Locate the cell with the specified text and output its (X, Y) center coordinate. 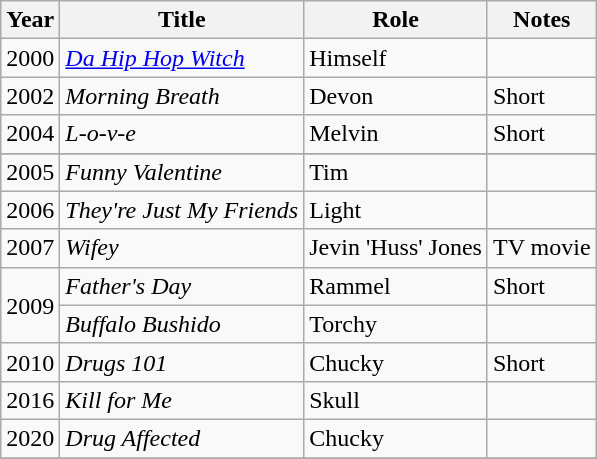
2020 (30, 438)
Buffalo Bushido (182, 324)
2016 (30, 400)
Himself (396, 58)
2006 (30, 210)
Funny Valentine (182, 172)
Light (396, 210)
Title (182, 20)
Da Hip Hop Witch (182, 58)
Melvin (396, 134)
Notes (542, 20)
2004 (30, 134)
They're Just My Friends (182, 210)
Year (30, 20)
Torchy (396, 324)
Devon (396, 96)
Rammel (396, 286)
2007 (30, 248)
Skull (396, 400)
2009 (30, 305)
2010 (30, 362)
2002 (30, 96)
L-o-v-e (182, 134)
Tim (396, 172)
TV movie (542, 248)
Drugs 101 (182, 362)
Father's Day (182, 286)
Kill for Me (182, 400)
Drug Affected (182, 438)
Wifey (182, 248)
Jevin 'Huss' Jones (396, 248)
2005 (30, 172)
2000 (30, 58)
Role (396, 20)
Morning Breath (182, 96)
